Locate the cell with the specified text and output its [X, Y] center coordinate. 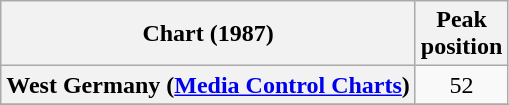
Chart (1987) [208, 34]
Peakposition [461, 34]
52 [461, 85]
West Germany (Media Control Charts) [208, 85]
